Find where the given text appears and provide that cell's center as [X, Y] coordinate. 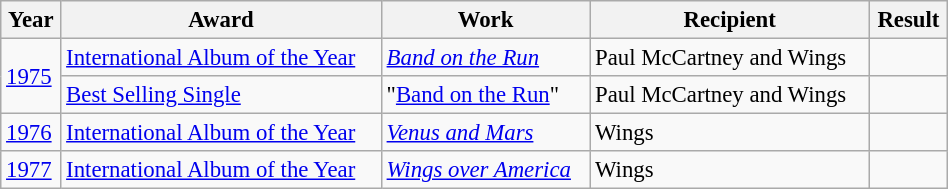
Award [222, 20]
"Band on the Run" [485, 95]
1977 [31, 170]
Best Selling Single [222, 95]
Band on the Run [485, 58]
Venus and Mars [485, 133]
Result [909, 20]
Work [485, 20]
1975 [31, 76]
Recipient [730, 20]
Wings over America [485, 170]
Year [31, 20]
1976 [31, 133]
